Find where the given text appears and provide that cell's center as (X, Y) coordinate. 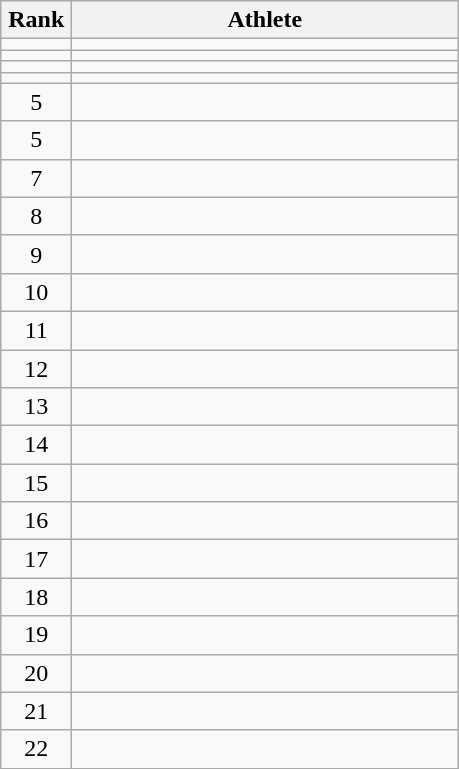
16 (36, 521)
13 (36, 407)
8 (36, 216)
20 (36, 673)
15 (36, 483)
9 (36, 254)
18 (36, 597)
11 (36, 330)
19 (36, 635)
Athlete (265, 20)
21 (36, 711)
Rank (36, 20)
7 (36, 178)
12 (36, 369)
14 (36, 445)
10 (36, 292)
17 (36, 559)
22 (36, 749)
